From the cell containing the given text, extract its center point as [X, Y] coordinate. 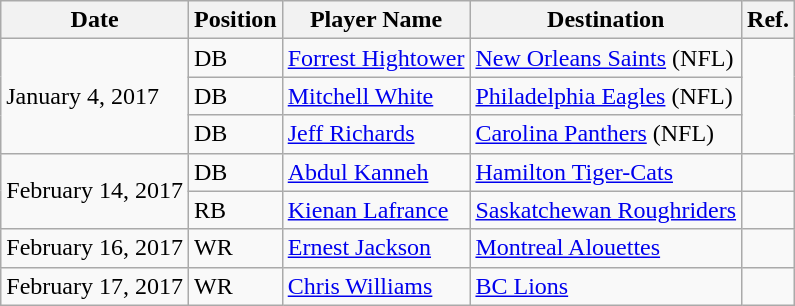
Abdul Kanneh [376, 172]
February 16, 2017 [95, 248]
Saskatchewan Roughriders [606, 210]
Kienan Lafrance [376, 210]
Forrest Hightower [376, 58]
February 17, 2017 [95, 286]
Ref. [768, 20]
Montreal Alouettes [606, 248]
February 14, 2017 [95, 191]
Date [95, 20]
RB [235, 210]
Player Name [376, 20]
Carolina Panthers (NFL) [606, 134]
Hamilton Tiger-Cats [606, 172]
Destination [606, 20]
Jeff Richards [376, 134]
Chris Williams [376, 286]
Mitchell White [376, 96]
BC Lions [606, 286]
Philadelphia Eagles (NFL) [606, 96]
New Orleans Saints (NFL) [606, 58]
January 4, 2017 [95, 96]
Position [235, 20]
Ernest Jackson [376, 248]
